Output the [X, Y] coordinate of the center of the cell containing the given text.  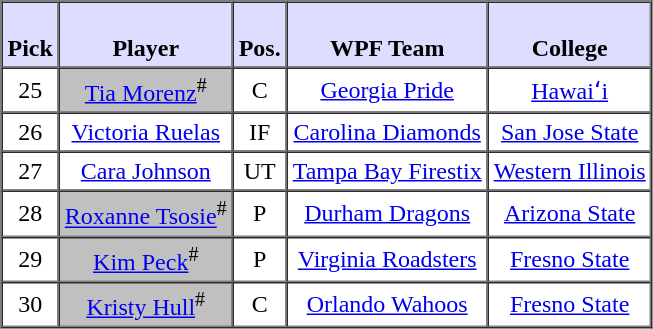
Georgia Pride [388, 90]
Western Illinois [570, 172]
Orlando Wahoos [388, 304]
Pick [30, 35]
28 [30, 214]
Carolina Diamonds [388, 132]
Arizona State [570, 214]
29 [30, 258]
Player [146, 35]
College [570, 35]
Pos. [260, 35]
San Jose State [570, 132]
Roxanne Tsosie# [146, 214]
Virginia Roadsters [388, 258]
Kristy Hull# [146, 304]
Victoria Ruelas [146, 132]
Tia Morenz# [146, 90]
Cara Johnson [146, 172]
WPF Team [388, 35]
Tampa Bay Firestix [388, 172]
Kim Peck# [146, 258]
Hawaiʻi [570, 90]
25 [30, 90]
26 [30, 132]
27 [30, 172]
Durham Dragons [388, 214]
UT [260, 172]
30 [30, 304]
IF [260, 132]
